Find where the given text appears and provide that cell's center as [x, y] coordinate. 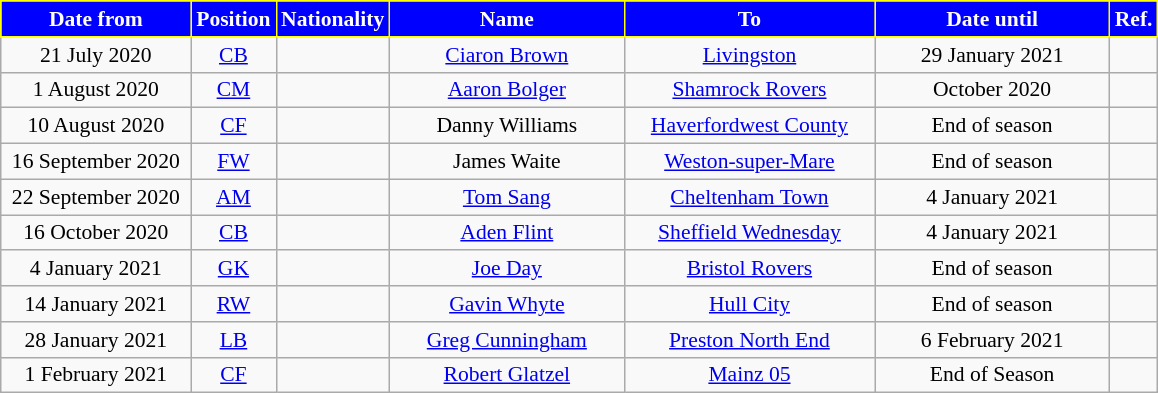
GK [234, 269]
Greg Cunningham [506, 340]
29 January 2021 [992, 55]
Tom Sang [506, 197]
Position [234, 19]
Joe Day [506, 269]
Date from [96, 19]
Aden Flint [506, 233]
Preston North End [749, 340]
End of Season [992, 375]
James Waite [506, 162]
Cheltenham Town [749, 197]
Bristol Rovers [749, 269]
Ciaron Brown [506, 55]
LB [234, 340]
October 2020 [992, 90]
Shamrock Rovers [749, 90]
1 February 2021 [96, 375]
1 August 2020 [96, 90]
21 July 2020 [96, 55]
Sheffield Wednesday [749, 233]
28 January 2021 [96, 340]
6 February 2021 [992, 340]
Aaron Bolger [506, 90]
CM [234, 90]
Ref. [1134, 19]
To [749, 19]
Hull City [749, 304]
16 September 2020 [96, 162]
Mainz 05 [749, 375]
Danny Williams [506, 126]
FW [234, 162]
14 January 2021 [96, 304]
Haverfordwest County [749, 126]
10 August 2020 [96, 126]
Robert Glatzel [506, 375]
AM [234, 197]
Nationality [332, 19]
Gavin Whyte [506, 304]
Weston-super-Mare [749, 162]
16 October 2020 [96, 233]
Name [506, 19]
Livingston [749, 55]
Date until [992, 19]
22 September 2020 [96, 197]
RW [234, 304]
